Locate the cell with the specified text and output its (X, Y) center coordinate. 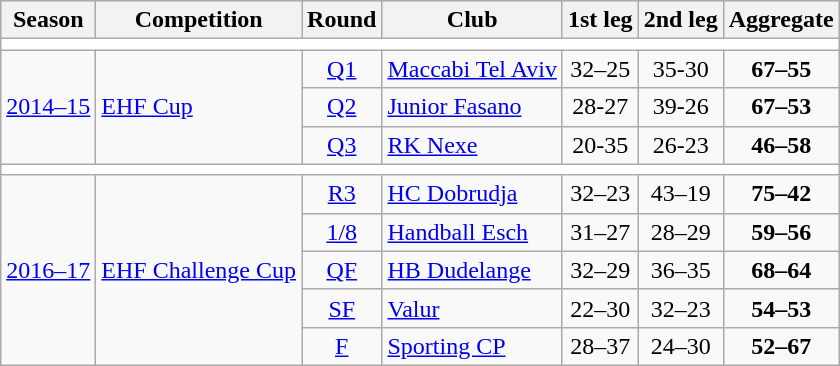
SF (342, 308)
24–30 (680, 346)
1/8 (342, 232)
EHF Challenge Cup (199, 270)
Junior Fasano (472, 107)
2014–15 (48, 107)
R3 (342, 194)
39-26 (680, 107)
54–53 (781, 308)
2016–17 (48, 270)
RK Nexe (472, 145)
Aggregate (781, 20)
22–30 (600, 308)
HC Dobrudja (472, 194)
1st leg (600, 20)
59–56 (781, 232)
52–67 (781, 346)
32–29 (600, 270)
Competition (199, 20)
Valur (472, 308)
28-27 (600, 107)
HB Dudelange (472, 270)
Club (472, 20)
28–29 (680, 232)
F (342, 346)
QF (342, 270)
Sporting CP (472, 346)
36–35 (680, 270)
Season (48, 20)
EHF Cup (199, 107)
31–27 (600, 232)
26-23 (680, 145)
Q1 (342, 69)
Round (342, 20)
43–19 (680, 194)
67–55 (781, 69)
2nd leg (680, 20)
67–53 (781, 107)
Q2 (342, 107)
46–58 (781, 145)
68–64 (781, 270)
75–42 (781, 194)
32–25 (600, 69)
Q3 (342, 145)
35-30 (680, 69)
Handball Esch (472, 232)
28–37 (600, 346)
Maccabi Tel Aviv (472, 69)
20-35 (600, 145)
